Return [x, y] of the center of cell containing provided text 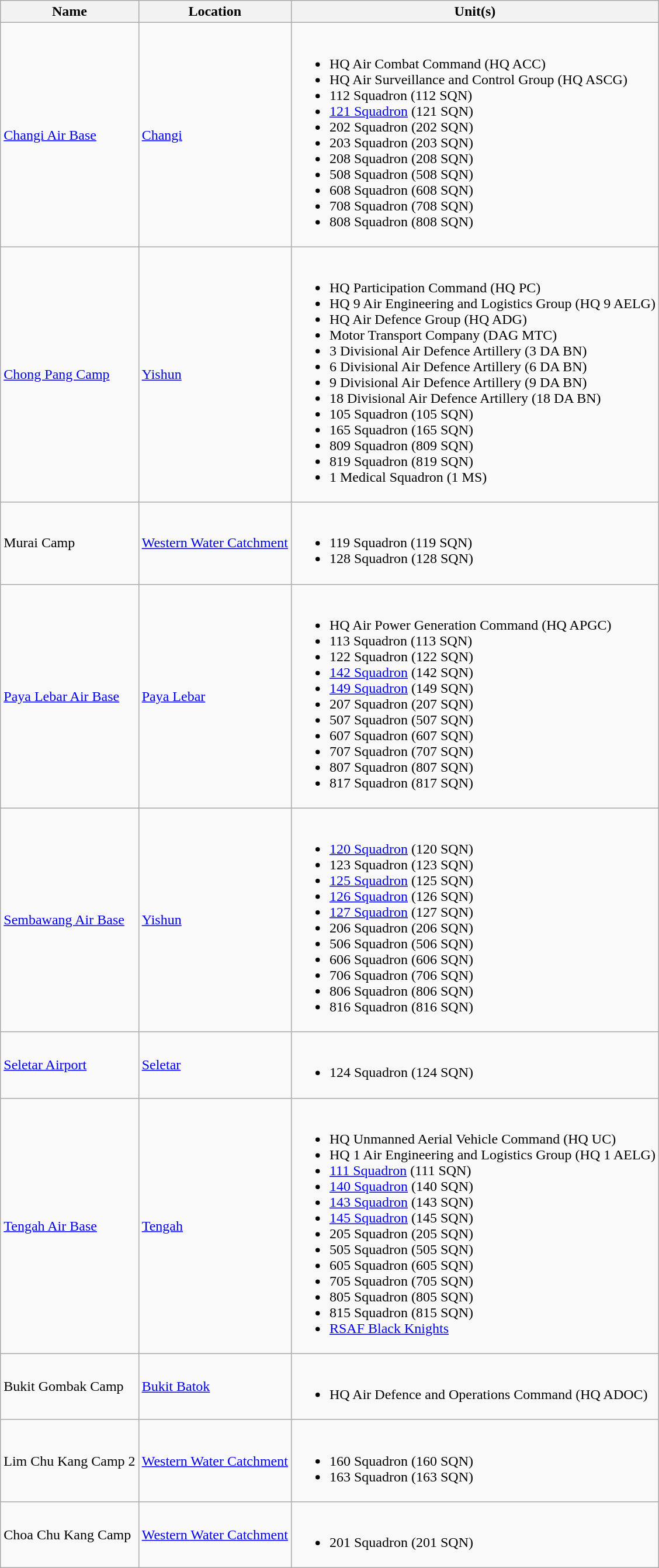
Bukit Batok [215, 1387]
119 Squadron (119 SQN)128 Squadron (128 SQN) [474, 543]
Changi Air Base [70, 134]
Choa Chu Kang Camp [70, 1534]
HQ Air Defence and Operations Command (HQ ADOC) [474, 1387]
160 Squadron (160 SQN)163 Squadron (163 SQN) [474, 1460]
Seletar [215, 1065]
Location [215, 12]
Bukit Gombak Camp [70, 1387]
Tengah [215, 1225]
Name [70, 12]
124 Squadron (124 SQN) [474, 1065]
Lim Chu Kang Camp 2 [70, 1460]
Paya Lebar Air Base [70, 696]
Paya Lebar [215, 696]
Unit(s) [474, 12]
Murai Camp [70, 543]
Tengah Air Base [70, 1225]
Seletar Airport [70, 1065]
201 Squadron (201 SQN) [474, 1534]
Chong Pang Camp [70, 374]
Changi [215, 134]
Sembawang Air Base [70, 920]
